Detect which cell encompasses the target text, then output its [x, y] center coordinate. 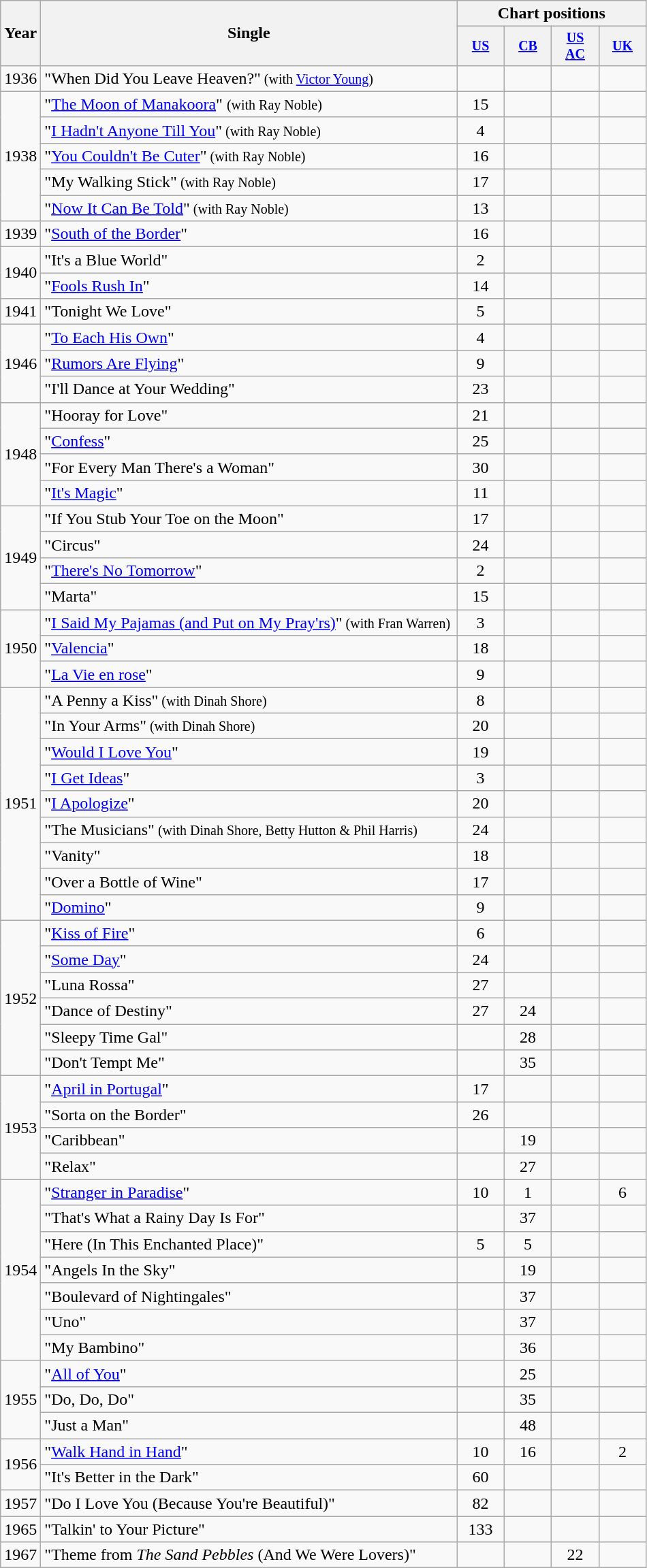
1938 [20, 156]
"It's a Blue World" [249, 260]
"Valencia" [249, 649]
1940 [20, 273]
"Do, Do, Do" [249, 1399]
"The Moon of Manakoora" (with Ray Noble) [249, 104]
"Relax" [249, 1166]
82 [481, 1503]
36 [527, 1347]
"Sorta on the Border" [249, 1115]
28 [527, 1037]
23 [481, 389]
1955 [20, 1399]
21 [481, 415]
1957 [20, 1503]
1965 [20, 1529]
"In Your Arms" (with Dinah Shore) [249, 726]
"For Every Man There's a Woman" [249, 467]
"Don't Tempt Me" [249, 1063]
"Uno" [249, 1322]
"Boulevard of Nightingales" [249, 1296]
133 [481, 1529]
1936 [20, 78]
"Theme from The Sand Pebbles (And We Were Lovers)" [249, 1555]
1954 [20, 1270]
"I Said My Pajamas (and Put on My Pray'rs)" (with Fran Warren) [249, 623]
US [481, 46]
"Would I Love You" [249, 752]
"Now It Can Be Told" (with Ray Noble) [249, 208]
"It's Better in the Dark" [249, 1477]
1950 [20, 649]
"Some Day" [249, 959]
"Rumors Are Flying" [249, 363]
UK [622, 46]
"Over a Bottle of Wine" [249, 881]
"Domino" [249, 907]
1953 [20, 1128]
"A Penny a Kiss" (with Dinah Shore) [249, 700]
22 [575, 1555]
1939 [20, 234]
"Talkin' to Your Picture" [249, 1529]
"Walk Hand in Hand" [249, 1452]
"That's What a Rainy Day Is For" [249, 1218]
"Dance of Destiny" [249, 1011]
"My Walking Stick" (with Ray Noble) [249, 182]
1967 [20, 1555]
"All of You" [249, 1373]
"Luna Rossa" [249, 985]
14 [481, 286]
"I Apologize" [249, 804]
"If You Stub Your Toe on the Moon" [249, 519]
"I Hadn't Anyone Till You" (with Ray Noble) [249, 130]
USAC [575, 46]
1949 [20, 557]
"Caribbean" [249, 1141]
1948 [20, 454]
"My Bambino" [249, 1347]
30 [481, 467]
"I Get Ideas" [249, 778]
60 [481, 1477]
"Tonight We Love" [249, 312]
"Fools Rush In" [249, 286]
"It's Magic" [249, 493]
1956 [20, 1465]
"Sleepy Time Gal" [249, 1037]
1952 [20, 998]
"When Did You Leave Heaven?" (with Victor Young) [249, 78]
"Kiss of Fire" [249, 933]
1 [527, 1192]
"La Vie en rose" [249, 674]
8 [481, 700]
"You Couldn't Be Cuter" (with Ray Noble) [249, 156]
"Confess" [249, 441]
"Marta" [249, 597]
Year [20, 33]
26 [481, 1115]
13 [481, 208]
"The Musicians" (with Dinah Shore, Betty Hutton & Phil Harris) [249, 830]
48 [527, 1426]
"Here (In This Enchanted Place)" [249, 1244]
1941 [20, 312]
"There's No Tomorrow" [249, 570]
"Vanity" [249, 855]
1951 [20, 804]
"To Each His Own" [249, 338]
"April in Portugal" [249, 1089]
"Just a Man" [249, 1426]
11 [481, 493]
CB [527, 46]
"I'll Dance at Your Wedding" [249, 389]
1946 [20, 363]
"Do I Love You (Because You're Beautiful)" [249, 1503]
"Angels In the Sky" [249, 1270]
Chart positions [552, 14]
"Hooray for Love" [249, 415]
"South of the Border" [249, 234]
"Stranger in Paradise" [249, 1192]
Single [249, 33]
"Circus" [249, 544]
